Locate the cell with the specified text and output its (X, Y) center coordinate. 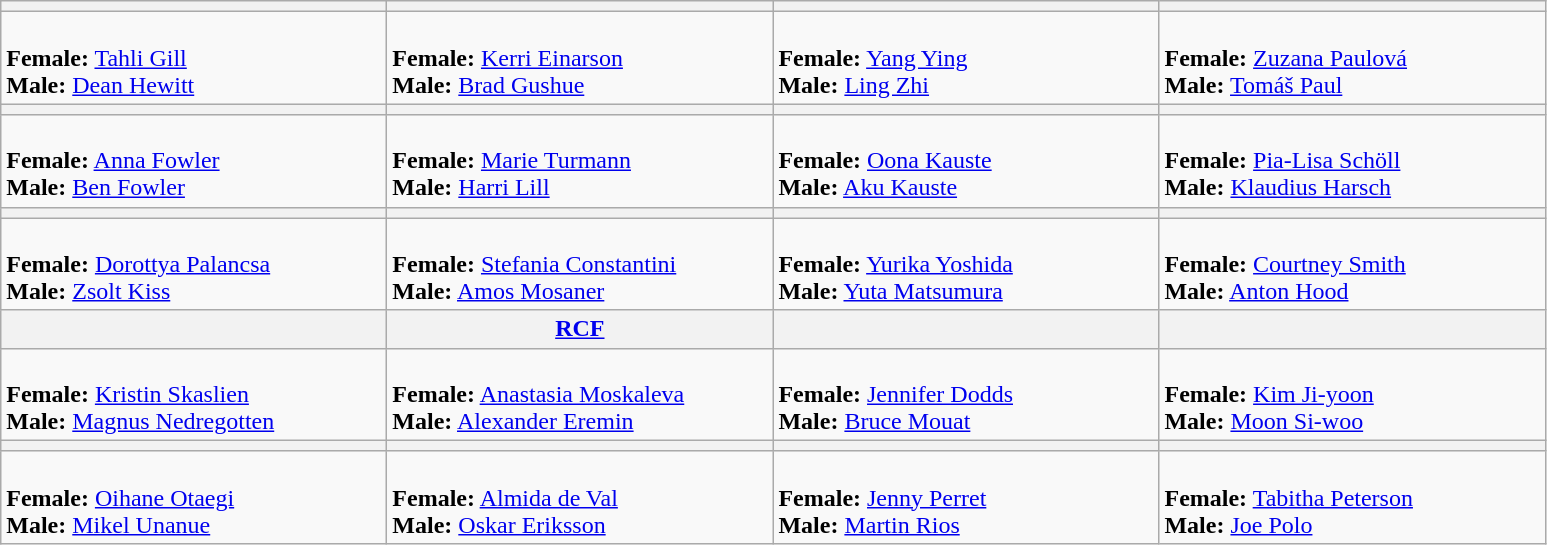
Female: Yang Ying Male: Ling Zhi (966, 58)
Female: Tahli Gill Male: Dean Hewitt (194, 58)
Female: Kim Ji-yoon Male: Moon Si-woo (1352, 394)
Female: Anna Fowler Male: Ben Fowler (194, 161)
Female: Jenny Perret Male: Martin Rios (966, 497)
Female: Pia-Lisa Schöll Male: Klaudius Harsch (1352, 161)
Female: Almida de Val Male: Oskar Eriksson (580, 497)
Female: Tabitha Peterson Male: Joe Polo (1352, 497)
Female: Courtney Smith Male: Anton Hood (1352, 264)
Female: Stefania Constantini Male: Amos Mosaner (580, 264)
Female: Kristin Skaslien Male: Magnus Nedregotten (194, 394)
Female: Marie Turmann Male: Harri Lill (580, 161)
RCF (580, 329)
Female: Dorottya Palancsa Male: Zsolt Kiss (194, 264)
Female: Oona Kauste Male: Aku Kauste (966, 161)
Female: Anastasia Moskaleva Male: Alexander Eremin (580, 394)
Female: Yurika Yoshida Male: Yuta Matsumura (966, 264)
Female: Jennifer Dodds Male: Bruce Mouat (966, 394)
Female: Kerri Einarson Male: Brad Gushue (580, 58)
Female: Oihane Otaegi Male: Mikel Unanue (194, 497)
Female: Zuzana Paulová Male: Tomáš Paul (1352, 58)
